Output the [X, Y] coordinate of the center of the cell containing the given text.  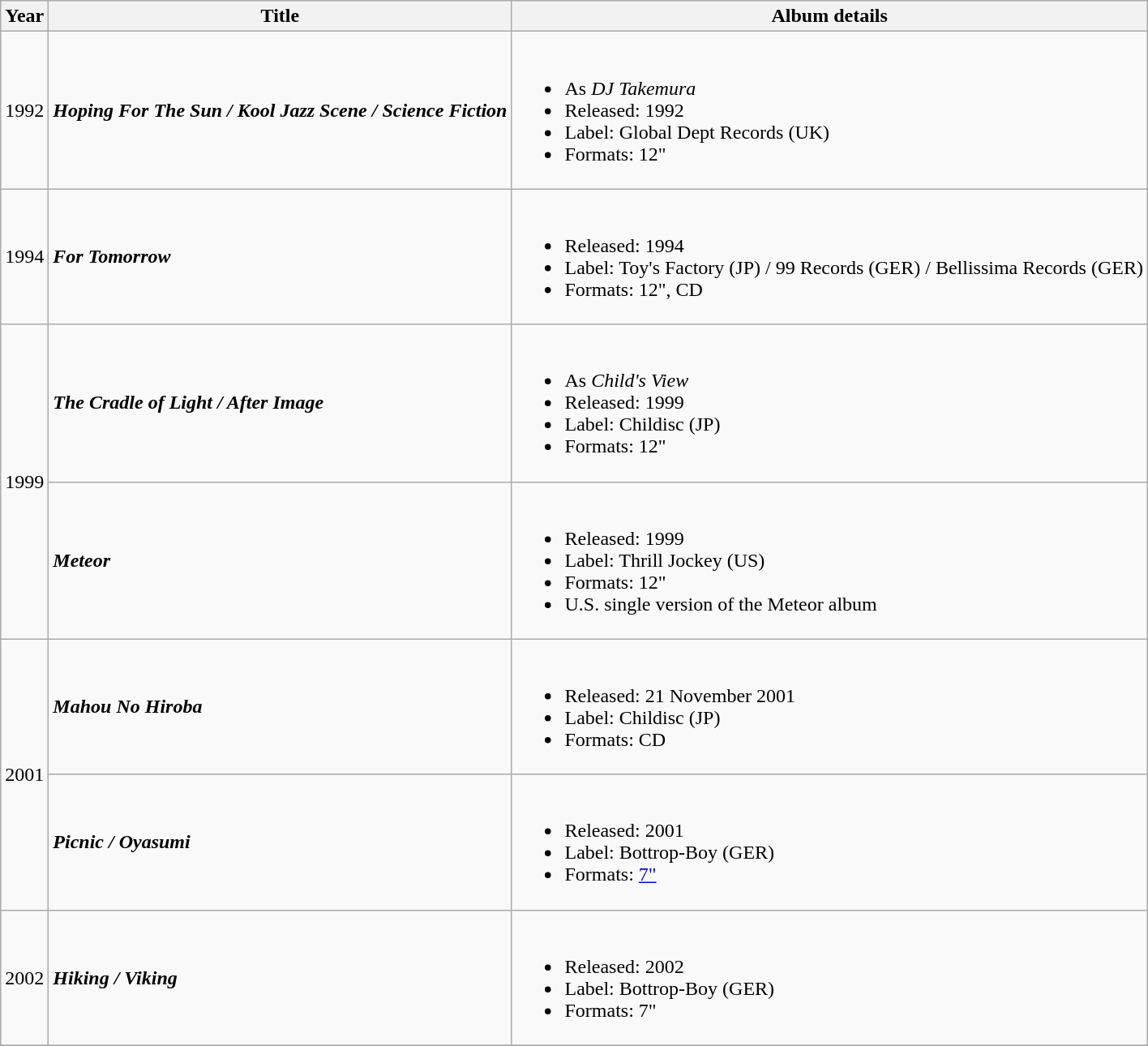
1999 [24, 482]
Title [281, 16]
Released: 1999Label: Thrill Jockey (US)Formats: 12"U.S. single version of the Meteor album [829, 560]
2002 [24, 978]
For Tomorrow [281, 256]
Released: 2002Label: Bottrop-Boy (GER)Formats: 7" [829, 978]
Released: 2001Label: Bottrop-Boy (GER)Formats: 7" [829, 842]
The Cradle of Light / After Image [281, 403]
Meteor [281, 560]
1992 [24, 110]
2001 [24, 774]
Picnic / Oyasumi [281, 842]
Released: 1994Label: Toy's Factory (JP) / 99 Records (GER) / Bellissima Records (GER)Formats: 12", CD [829, 256]
Released: 21 November 2001Label: Childisc (JP)Formats: CD [829, 707]
Hoping For The Sun / Kool Jazz Scene / Science Fiction [281, 110]
As Child's ViewReleased: 1999Label: Childisc (JP)Formats: 12" [829, 403]
Mahou No Hiroba [281, 707]
As DJ TakemuraReleased: 1992Label: Global Dept Records (UK)Formats: 12" [829, 110]
Hiking / Viking [281, 978]
Year [24, 16]
1994 [24, 256]
Album details [829, 16]
